Find where the given text appears and provide that cell's center as (X, Y) coordinate. 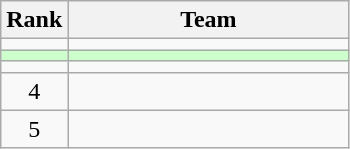
Team (208, 20)
Rank (34, 20)
4 (34, 91)
5 (34, 129)
